Return (X, Y) of the center of cell containing provided text 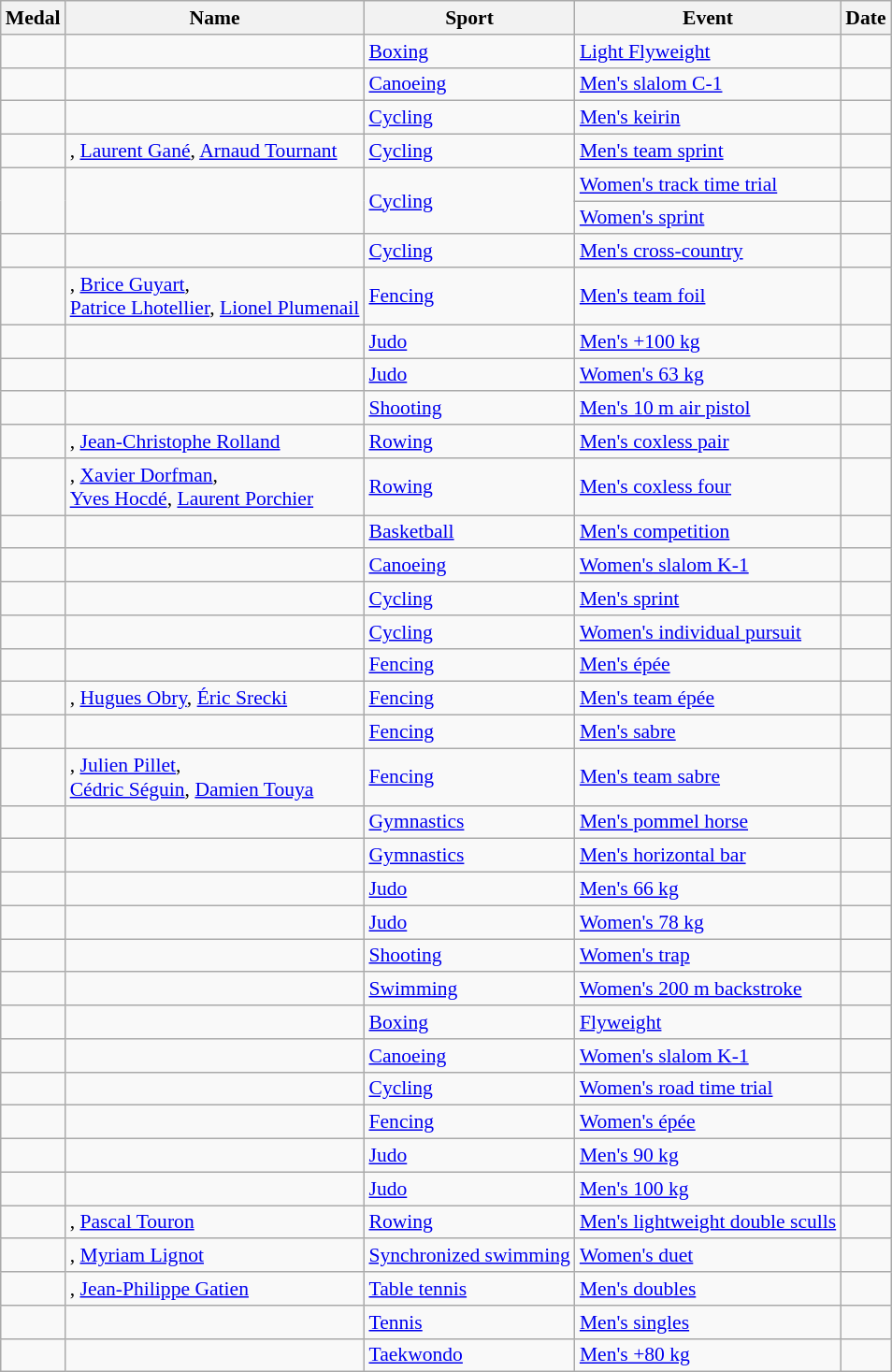
Men's doubles (708, 1289)
Taekwondo (469, 1355)
, Julien Pillet,Cédric Séguin, Damien Touya (215, 776)
, Brice Guyart,Patrice Lhotellier, Lionel Plumenail (215, 296)
, Hugues Obry, Éric Srecki (215, 699)
Men's +100 kg (708, 341)
Sport (469, 18)
Women's 200 m backstroke (708, 989)
Men's épée (708, 665)
Event (708, 18)
Men's singles (708, 1322)
Men's pommel horse (708, 822)
, Xavier Dorfman,Yves Hocdé, Laurent Porchier (215, 486)
Men's horizontal bar (708, 856)
Medal (34, 18)
Date (866, 18)
Men's 66 kg (708, 889)
Men's slalom C-1 (708, 84)
, Jean-Philippe Gatien (215, 1289)
Men's 10 m air pistol (708, 409)
Men's coxless pair (708, 441)
Table tennis (469, 1289)
Women's track time trial (708, 184)
Women's duet (708, 1256)
Men's team sprint (708, 152)
Basketball (469, 532)
Women's road time trial (708, 1089)
Women's 63 kg (708, 375)
Women's 78 kg (708, 922)
Men's sprint (708, 599)
Men's competition (708, 532)
Men's +80 kg (708, 1355)
Swimming (469, 989)
Men's lightweight double sculls (708, 1222)
Men's 90 kg (708, 1156)
, Laurent Gané, Arnaud Tournant (215, 152)
Men's keirin (708, 118)
Women's individual pursuit (708, 632)
Men's 100 kg (708, 1189)
Women's épée (708, 1122)
Synchronized swimming (469, 1256)
, Jean-Christophe Rolland (215, 441)
Name (215, 18)
Tennis (469, 1322)
Men's coxless four (708, 486)
Men's team foil (708, 296)
Men's team sabre (708, 776)
, Myriam Lignot (215, 1256)
, Pascal Touron (215, 1222)
Men's team épée (708, 699)
Light Flyweight (708, 51)
Women's sprint (708, 218)
Men's sabre (708, 732)
Flyweight (708, 1022)
Women's trap (708, 956)
Men's cross-country (708, 252)
